Return the (x, y) coordinate for the center point of the cell that contains the specified text.  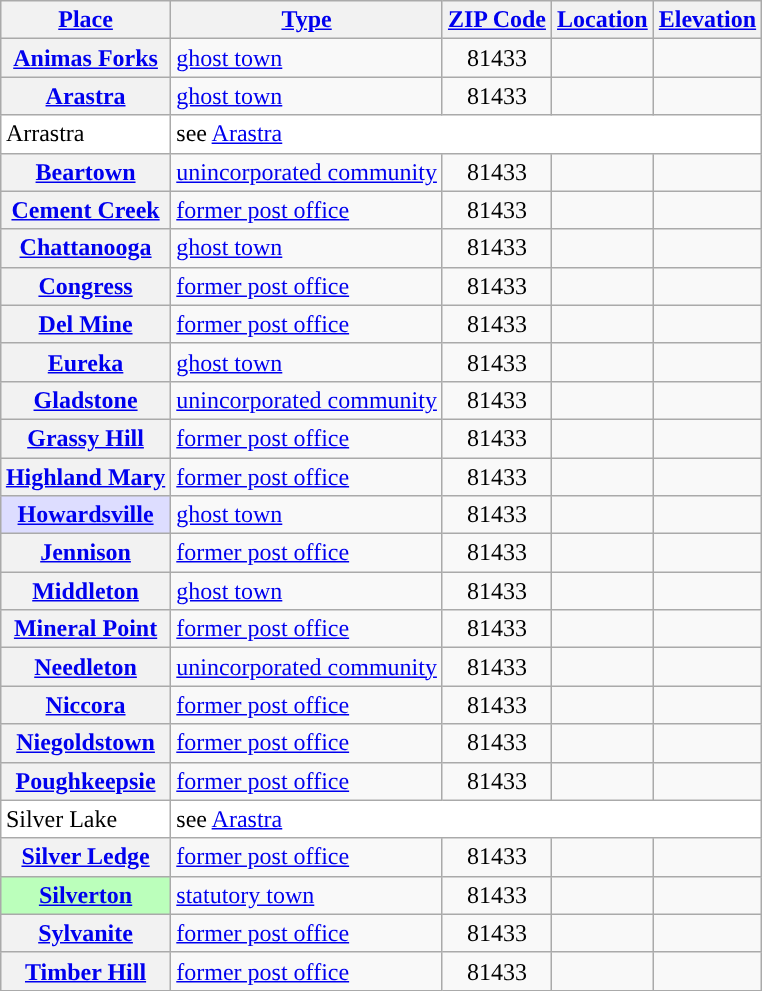
Animas Forks (85, 58)
Grassy Hill (85, 438)
Cement Creek (85, 210)
Mineral Point (85, 629)
Place (85, 20)
Arrastra (85, 134)
Silver Lake (85, 819)
Beartown (85, 172)
Location (603, 20)
Sylvanite (85, 933)
Highland Mary (85, 477)
Gladstone (85, 400)
Niegoldstown (85, 743)
Eureka (85, 362)
Poughkeepsie (85, 781)
Timber Hill (85, 971)
Arastra (85, 96)
Middleton (85, 591)
Howardsville (85, 515)
Needleton (85, 667)
Del Mine (85, 324)
ZIP Code (496, 20)
Elevation (707, 20)
Chattanooga (85, 248)
Silver Ledge (85, 857)
Type (307, 20)
statutory town (307, 895)
Niccora (85, 705)
Congress (85, 286)
Silverton (85, 895)
Jennison (85, 553)
